Pinpoint the cell where the given text exists, returning its [x, y] midpoint coordinate. 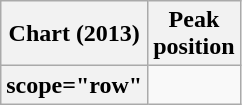
Peakposition [194, 34]
Chart (2013) [74, 34]
scope="row" [74, 85]
